Identify which cell holds the provided text, then report its [x, y] central coordinate. 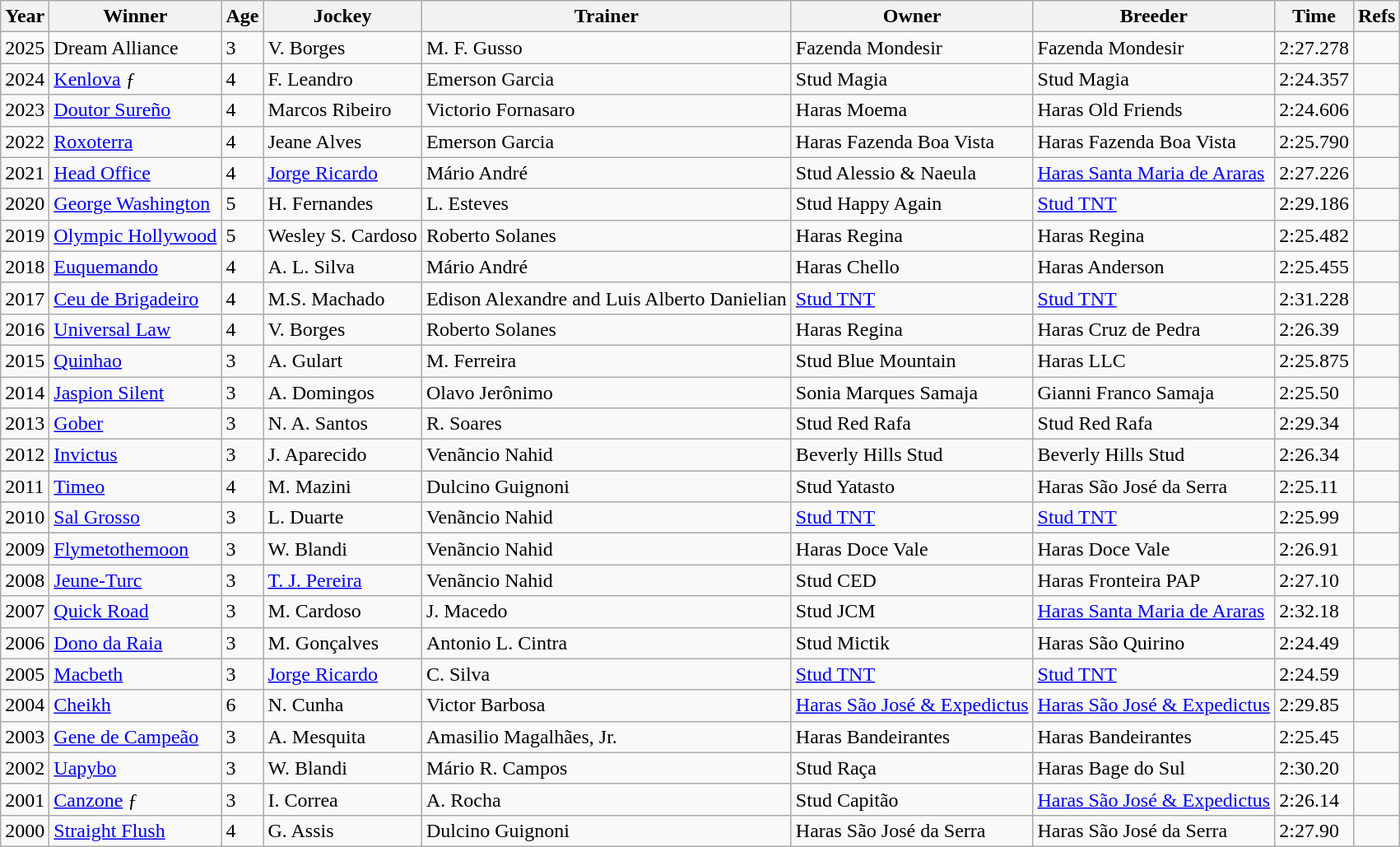
Jeane Alves [342, 142]
2001 [25, 799]
2011 [25, 486]
J. Aparecido [342, 455]
2004 [25, 705]
Gianni Franco Samaja [1154, 393]
T. J. Pereira [342, 580]
2:26.91 [1314, 549]
H. Fernandes [342, 204]
2:24.49 [1314, 643]
Amasilio Magalhães, Jr. [606, 737]
2:29.34 [1314, 424]
Dono da Raia [135, 643]
2:27.226 [1314, 173]
2:27.10 [1314, 580]
I. Correa [342, 799]
Haras Fronteira PAP [1154, 580]
Haras Chello [912, 267]
2:24.357 [1314, 79]
Time [1314, 16]
2:31.228 [1314, 298]
2:29.186 [1314, 204]
2019 [25, 235]
Quick Road [135, 612]
2:25.482 [1314, 235]
2021 [25, 173]
2:30.20 [1314, 768]
Stud Happy Again [912, 204]
2:32.18 [1314, 612]
Wesley S. Cardoso [342, 235]
Stud CED [912, 580]
2006 [25, 643]
Macbeth [135, 674]
Stud Yatasto [912, 486]
Winner [135, 16]
2:26.14 [1314, 799]
G. Assis [342, 831]
Stud Raça [912, 768]
Haras Anderson [1154, 267]
Haras Moema [912, 110]
Stud Alessio & Naeula [912, 173]
Quinhao [135, 361]
Victor Barbosa [606, 705]
Edison Alexandre and Luis Alberto Danielian [606, 298]
Uapybo [135, 768]
2022 [25, 142]
2012 [25, 455]
Jockey [342, 16]
A. Mesquita [342, 737]
Gene de Campeão [135, 737]
Victorio Fornasaro [606, 110]
2:24.606 [1314, 110]
2023 [25, 110]
Stud Mictik [912, 643]
2:26.39 [1314, 329]
2:25.45 [1314, 737]
Age [242, 16]
Owner [912, 16]
2:29.85 [1314, 705]
A. Rocha [606, 799]
Invictus [135, 455]
C. Silva [606, 674]
2:25.790 [1314, 142]
2:26.34 [1314, 455]
2025 [25, 48]
Haras Old Friends [1154, 110]
Haras Cruz de Pedra [1154, 329]
F. Leandro [342, 79]
2020 [25, 204]
Dream Alliance [135, 48]
6 [242, 705]
Haras São Quirino [1154, 643]
Jaspion Silent [135, 393]
Sonia Marques Samaja [912, 393]
2002 [25, 768]
Universal Law [135, 329]
Gober [135, 424]
2:27.278 [1314, 48]
2009 [25, 549]
Olympic Hollywood [135, 235]
2017 [25, 298]
M. Mazini [342, 486]
2016 [25, 329]
L. Esteves [606, 204]
2024 [25, 79]
N. A. Santos [342, 424]
N. Cunha [342, 705]
Olavo Jerônimo [606, 393]
Roxoterra [135, 142]
Stud JCM [912, 612]
2007 [25, 612]
2:25.99 [1314, 518]
2:25.875 [1314, 361]
M.S. Machado [342, 298]
Year [25, 16]
J. Macedo [606, 612]
Ceu de Brigadeiro [135, 298]
Canzone ƒ [135, 799]
Refs [1376, 16]
Euquemando [135, 267]
Stud Blue Mountain [912, 361]
2010 [25, 518]
A. L. Silva [342, 267]
George Washington [135, 204]
A. Domingos [342, 393]
2000 [25, 831]
M. Ferreira [606, 361]
2005 [25, 674]
Jeune-Turc [135, 580]
2014 [25, 393]
2:27.90 [1314, 831]
Doutor Sureño [135, 110]
2015 [25, 361]
Antonio L. Cintra [606, 643]
2018 [25, 267]
2:25.11 [1314, 486]
Straight Flush [135, 831]
M. F. Gusso [606, 48]
2:25.50 [1314, 393]
Kenlova ƒ [135, 79]
2003 [25, 737]
2:25.455 [1314, 267]
Head Office [135, 173]
M. Gonçalves [342, 643]
Haras LLC [1154, 361]
Mário R. Campos [606, 768]
Stud Capitão [912, 799]
Sal Grosso [135, 518]
Timeo [135, 486]
Breeder [1154, 16]
Haras Bage do Sul [1154, 768]
Flymetothemoon [135, 549]
2008 [25, 580]
Marcos Ribeiro [342, 110]
M. Cardoso [342, 612]
2013 [25, 424]
2:24.59 [1314, 674]
Trainer [606, 16]
L. Duarte [342, 518]
Cheikh [135, 705]
R. Soares [606, 424]
A. Gulart [342, 361]
